Provide the (X, Y) coordinate of the cell's center where the given text is located.  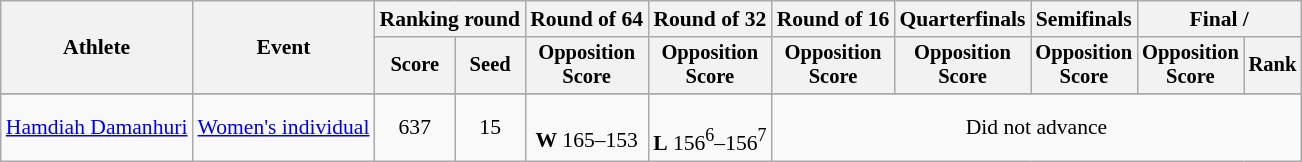
Round of 64 (586, 19)
Round of 16 (834, 19)
Seed (490, 66)
Event (284, 48)
637 (414, 128)
Women's individual (284, 128)
W 165–153 (586, 128)
Rank (1273, 66)
Final / (1219, 19)
15 (490, 128)
L 1566–1567 (710, 128)
Quarterfinals (962, 19)
Athlete (97, 48)
Did not advance (1037, 128)
Hamdiah Damanhuri (97, 128)
Round of 32 (710, 19)
Score (414, 66)
Semifinals (1084, 19)
Ranking round (450, 19)
